Extract the [X, Y] coordinate from the center of the cell holding the provided text.  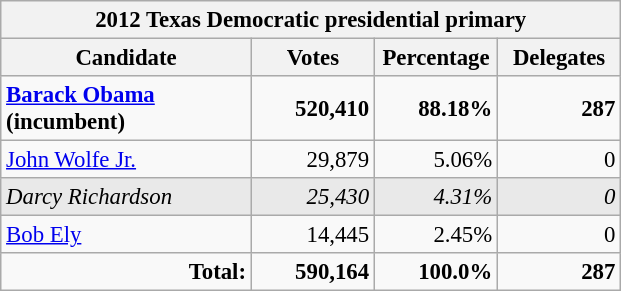
2012 Texas Democratic presidential primary [311, 20]
Bob Ely [126, 235]
Darcy Richardson [126, 197]
88.18% [436, 108]
29,879 [312, 160]
5.06% [436, 160]
John Wolfe Jr. [126, 160]
25,430 [312, 197]
Candidate [126, 58]
2.45% [436, 235]
Votes [312, 58]
520,410 [312, 108]
4.31% [436, 197]
Delegates [560, 58]
287 [560, 108]
14,445 [312, 235]
Barack Obama (incumbent) [126, 108]
Percentage [436, 58]
